Return [X, Y] of the center of cell containing provided text 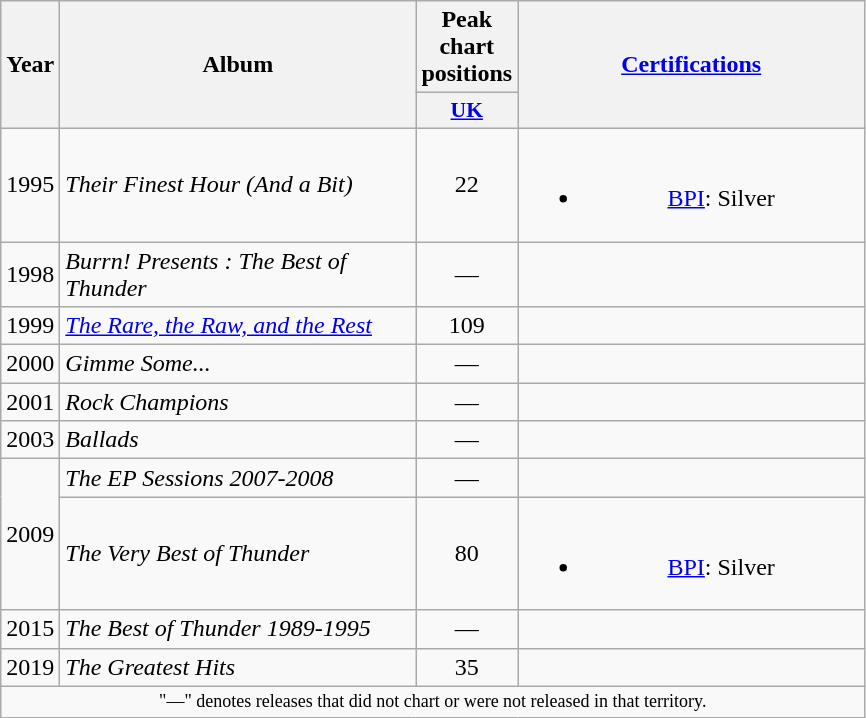
Gimme Some... [238, 364]
"—" denotes releases that did not chart or were not released in that territory. [433, 702]
2003 [30, 440]
Album [238, 65]
Rock Champions [238, 402]
2015 [30, 629]
2009 [30, 534]
2001 [30, 402]
UK [467, 111]
The Greatest Hits [238, 667]
109 [467, 326]
Year [30, 65]
1998 [30, 274]
The Rare, the Raw, and the Rest [238, 326]
80 [467, 554]
Peak chart positions [467, 47]
Ballads [238, 440]
The Very Best of Thunder [238, 554]
Burrn! Presents : The Best of Thunder [238, 274]
Their Finest Hour (And a Bit) [238, 184]
2019 [30, 667]
35 [467, 667]
The EP Sessions 2007-2008 [238, 478]
1995 [30, 184]
Certifications [692, 65]
1999 [30, 326]
The Best of Thunder 1989-1995 [238, 629]
22 [467, 184]
2000 [30, 364]
